From the cell containing the given text, extract its center point as (x, y) coordinate. 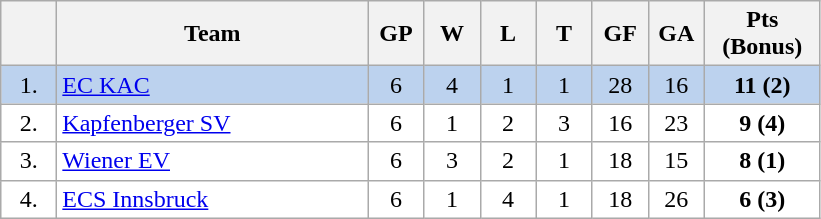
EC KAC (212, 85)
Pts (Bonus) (762, 34)
26 (676, 199)
ECS Innsbruck (212, 199)
8 (1) (762, 161)
1. (29, 85)
Wiener EV (212, 161)
W (452, 34)
Team (212, 34)
9 (4) (762, 123)
2. (29, 123)
4. (29, 199)
23 (676, 123)
11 (2) (762, 85)
15 (676, 161)
28 (620, 85)
6 (3) (762, 199)
GF (620, 34)
T (564, 34)
3. (29, 161)
GA (676, 34)
L (508, 34)
Kapfenberger SV (212, 123)
GP (396, 34)
